Scan for the cell matching the given text and deliver its (x, y) coordinate at center. 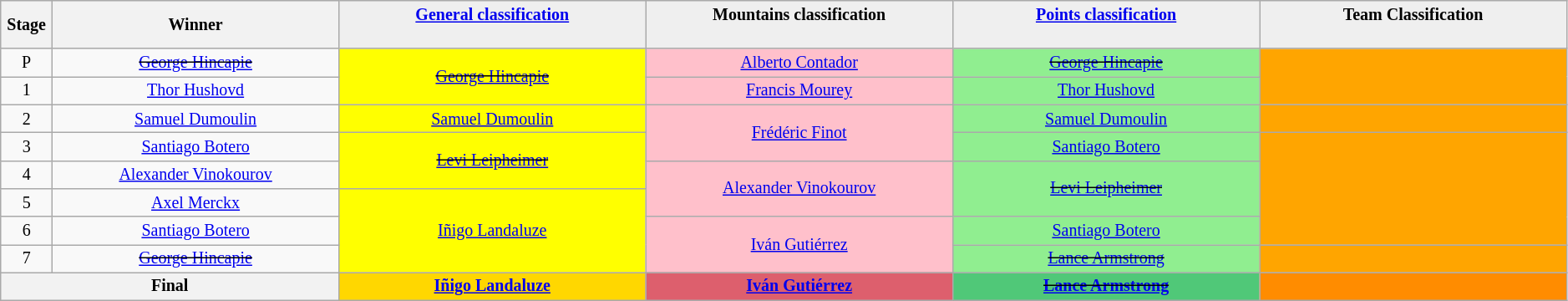
General classification (493, 25)
Axel Merckx (195, 202)
Winner (195, 25)
Frédéric Finot (799, 132)
7 (27, 259)
1 (27, 90)
Stage (27, 25)
Points classification (1106, 25)
2 (27, 119)
Team Classification (1413, 25)
6 (27, 231)
Francis Mourey (799, 90)
3 (27, 147)
Mountains classification (799, 25)
P (27, 64)
Final (170, 286)
5 (27, 202)
Alberto Contador (799, 64)
4 (27, 174)
